Detect which cell encompasses the target text, then output its (X, Y) center coordinate. 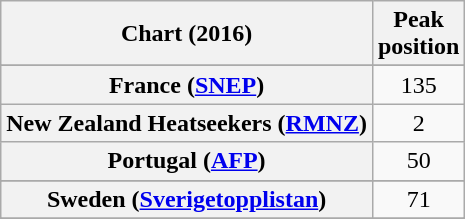
Peak position (418, 34)
France (SNEP) (187, 85)
Chart (2016) (187, 34)
Sweden (Sverigetopplistan) (187, 199)
135 (418, 85)
2 (418, 123)
New Zealand Heatseekers (RMNZ) (187, 123)
71 (418, 199)
Portugal (AFP) (187, 161)
50 (418, 161)
